Find where the given text appears and provide that cell's center as (x, y) coordinate. 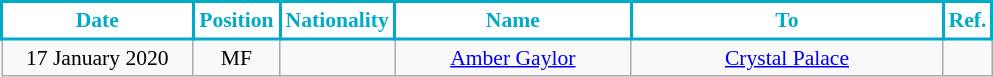
MF (236, 57)
Date (98, 20)
To (787, 20)
Amber Gaylor (514, 57)
Ref. (968, 20)
Name (514, 20)
Crystal Palace (787, 57)
Position (236, 20)
Nationality (338, 20)
17 January 2020 (98, 57)
